Determine the [x, y] coordinate at the center of the cell enclosing the given text.  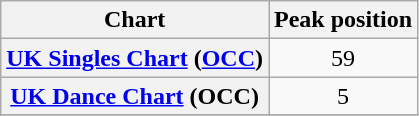
UK Dance Chart (OCC) [135, 96]
Peak position [342, 20]
UK Singles Chart (OCC) [135, 58]
5 [342, 96]
59 [342, 58]
Chart [135, 20]
